Locate the cell with the specified text and output its (X, Y) center coordinate. 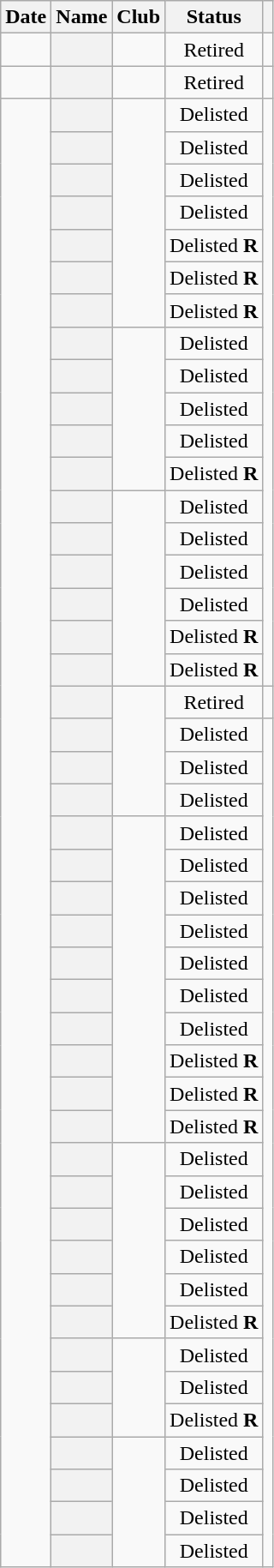
Name (82, 17)
Status (214, 17)
Club (139, 17)
Date (26, 17)
